Return the (x, y) coordinate for the center point of the cell that contains the specified text.  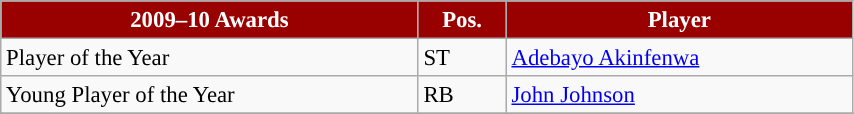
2009–10 Awards (210, 20)
Pos. (462, 20)
John Johnson (679, 95)
Young Player of the Year (210, 95)
RB (462, 95)
Player of the Year (210, 58)
Player (679, 20)
ST (462, 58)
Adebayo Akinfenwa (679, 58)
